Return [x, y] of the center of cell containing provided text 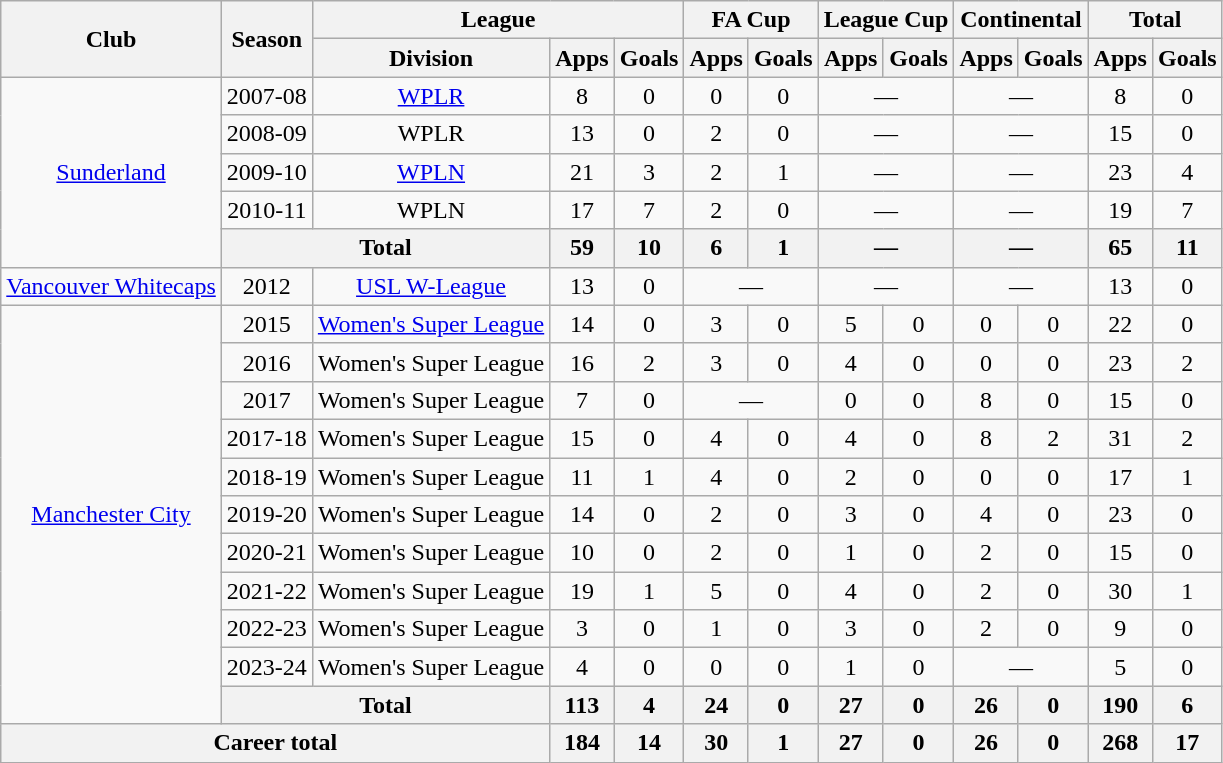
2015 [266, 324]
2021-22 [266, 591]
268 [1120, 743]
Vancouver Whitecaps [112, 286]
31 [1120, 438]
2020-21 [266, 553]
2008-09 [266, 134]
2017-18 [266, 438]
League [498, 20]
2007-08 [266, 96]
FA Cup [751, 20]
Sunderland [112, 172]
59 [582, 248]
24 [716, 705]
USL W-League [430, 286]
22 [1120, 324]
Division [430, 58]
2010-11 [266, 210]
65 [1120, 248]
16 [582, 362]
190 [1120, 705]
2012 [266, 286]
2022-23 [266, 629]
9 [1120, 629]
Club [112, 39]
2018-19 [266, 477]
2019-20 [266, 515]
Career total [276, 743]
2016 [266, 362]
21 [582, 172]
Continental [1021, 20]
Manchester City [112, 514]
113 [582, 705]
184 [582, 743]
Season [266, 39]
2017 [266, 400]
2009-10 [266, 172]
2023-24 [266, 667]
League Cup [886, 20]
